Capture the cell that displays the provided text and extract its [x, y] central coordinate. 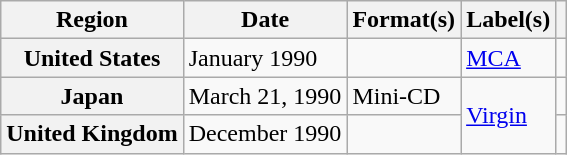
United Kingdom [92, 134]
Format(s) [404, 20]
Virgin [508, 115]
January 1990 [265, 58]
Label(s) [508, 20]
Date [265, 20]
MCA [508, 58]
Mini-CD [404, 96]
March 21, 1990 [265, 96]
Region [92, 20]
United States [92, 58]
Japan [92, 96]
December 1990 [265, 134]
